Provide the (X, Y) coordinate of the cell's center where the given text is located.  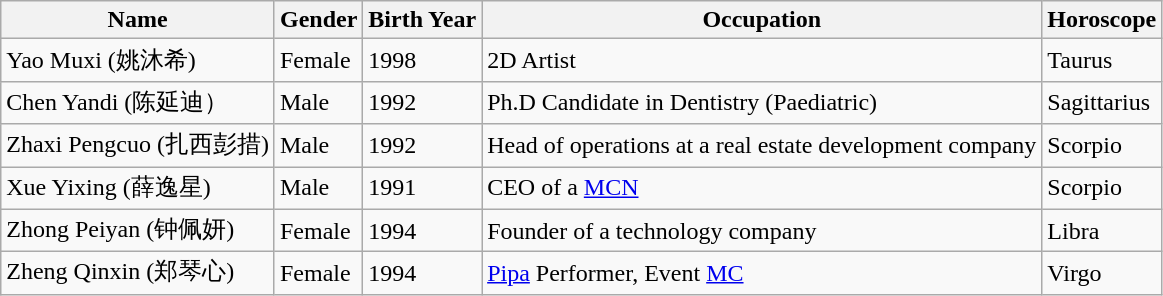
Name (138, 20)
Taurus (1102, 60)
Libra (1102, 230)
1991 (422, 188)
Horoscope (1102, 20)
2D Artist (762, 60)
Zhong Peiyan (钟佩妍) (138, 230)
1998 (422, 60)
Occupation (762, 20)
Birth Year (422, 20)
Head of operations at a real estate development company (762, 146)
CEO of a MCN (762, 188)
Chen Yandi (陈延迪） (138, 102)
Pipa Performer, Event MC (762, 274)
Zhaxi Pengcuo (扎西彭措) (138, 146)
Zheng Qinxin (郑琴心) (138, 274)
Ph.D Candidate in Dentistry (Paediatric) (762, 102)
Yao Muxi (姚沐希) (138, 60)
Gender (318, 20)
Virgo (1102, 274)
Founder of a technology company (762, 230)
Xue Yixing (薛逸星) (138, 188)
Sagittarius (1102, 102)
